Detect which cell encompasses the target text, then output its (x, y) center coordinate. 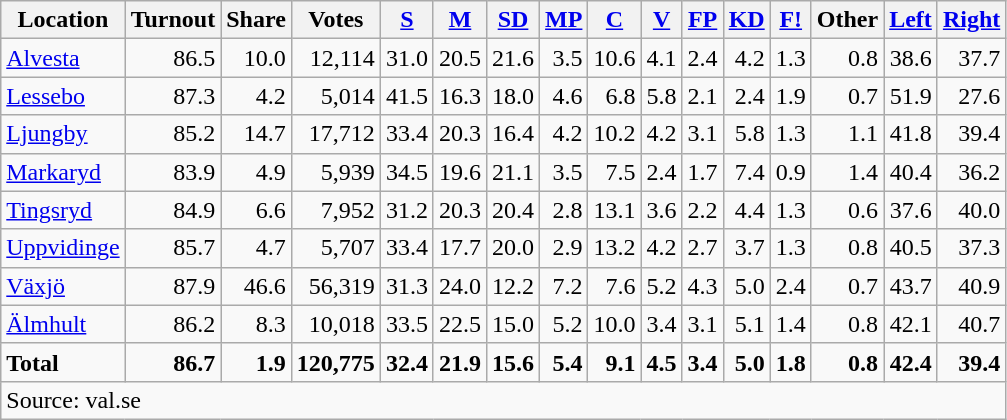
7.2 (564, 286)
Share (256, 20)
56,319 (336, 286)
18.0 (514, 96)
87.3 (173, 96)
22.5 (460, 324)
Markaryd (63, 172)
16.4 (514, 134)
5.1 (746, 324)
46.6 (256, 286)
Turnout (173, 20)
120,775 (336, 362)
43.7 (911, 286)
6.6 (256, 210)
2.9 (564, 248)
FP (702, 20)
42.4 (911, 362)
10,018 (336, 324)
31.3 (406, 286)
1.7 (702, 172)
7.5 (614, 172)
36.2 (971, 172)
31.0 (406, 58)
17,712 (336, 134)
41.5 (406, 96)
Alvesta (63, 58)
2.1 (702, 96)
40.4 (911, 172)
Lessebo (63, 96)
14.7 (256, 134)
87.9 (173, 286)
40.5 (911, 248)
Left (911, 20)
MP (564, 20)
Source: val.se (504, 400)
Right (971, 20)
20.5 (460, 58)
40.0 (971, 210)
13.2 (614, 248)
4.1 (662, 58)
19.6 (460, 172)
20.0 (514, 248)
20.4 (514, 210)
24.0 (460, 286)
SD (514, 20)
8.3 (256, 324)
83.9 (173, 172)
40.7 (971, 324)
F! (790, 20)
2.2 (702, 210)
21.6 (514, 58)
21.1 (514, 172)
0.6 (847, 210)
Total (63, 362)
Ljungby (63, 134)
C (614, 20)
86.5 (173, 58)
0.9 (790, 172)
13.1 (614, 210)
12.2 (514, 286)
4.5 (662, 362)
5,707 (336, 248)
Location (63, 20)
2.7 (702, 248)
15.6 (514, 362)
Other (847, 20)
84.9 (173, 210)
5,939 (336, 172)
32.4 (406, 362)
4.7 (256, 248)
Tingsryd (63, 210)
7.4 (746, 172)
9.1 (614, 362)
86.7 (173, 362)
12,114 (336, 58)
27.6 (971, 96)
15.0 (514, 324)
4.6 (564, 96)
42.1 (911, 324)
1.1 (847, 134)
Älmhult (63, 324)
21.9 (460, 362)
51.9 (911, 96)
10.2 (614, 134)
4.4 (746, 210)
33.5 (406, 324)
6.8 (614, 96)
7,952 (336, 210)
38.6 (911, 58)
4.3 (702, 286)
M (460, 20)
Votes (336, 20)
KD (746, 20)
5,014 (336, 96)
Uppvidinge (63, 248)
34.5 (406, 172)
37.6 (911, 210)
S (406, 20)
37.7 (971, 58)
31.2 (406, 210)
3.7 (746, 248)
37.3 (971, 248)
85.7 (173, 248)
5.4 (564, 362)
17.7 (460, 248)
V (662, 20)
1.8 (790, 362)
Växjö (63, 286)
2.8 (564, 210)
4.9 (256, 172)
3.6 (662, 210)
10.6 (614, 58)
86.2 (173, 324)
7.6 (614, 286)
85.2 (173, 134)
16.3 (460, 96)
41.8 (911, 134)
40.9 (971, 286)
